Search for the cell housing the specified text and yield its (X, Y) center coordinate. 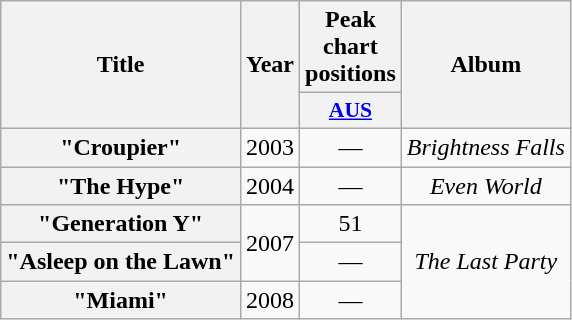
Peak chart positions (351, 47)
2008 (270, 300)
Album (486, 65)
"Croupier" (121, 147)
Year (270, 65)
Title (121, 65)
Brightness Falls (486, 147)
Even World (486, 185)
51 (351, 224)
AUS (351, 111)
"The Hype" (121, 185)
"Generation Y" (121, 224)
"Asleep on the Lawn" (121, 262)
2003 (270, 147)
2007 (270, 243)
The Last Party (486, 262)
2004 (270, 185)
"Miami" (121, 300)
